Determine the (x, y) coordinate at the center of the cell enclosing the given text.  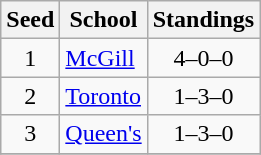
McGill (104, 58)
Toronto (104, 96)
1 (30, 58)
3 (30, 134)
2 (30, 96)
Queen's (104, 134)
Seed (30, 20)
4–0–0 (203, 58)
Standings (203, 20)
School (104, 20)
